Output the (x, y) coordinate of the center of the cell containing the given text.  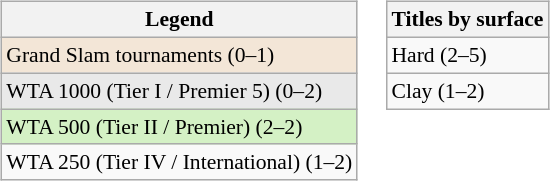
Hard (2–5) (467, 55)
WTA 250 (Tier IV / International) (1–2) (179, 162)
WTA 500 (Tier II / Premier) (2–2) (179, 127)
Titles by surface (467, 20)
Legend (179, 20)
Clay (1–2) (467, 91)
WTA 1000 (Tier I / Premier 5) (0–2) (179, 91)
Grand Slam tournaments (0–1) (179, 55)
